Extract the [x, y] coordinate from the center of the cell holding the provided text.  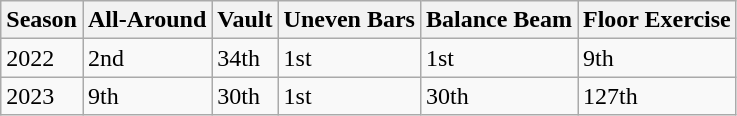
127th [658, 96]
2023 [42, 96]
Floor Exercise [658, 20]
Vault [245, 20]
2nd [146, 58]
All-Around [146, 20]
Uneven Bars [349, 20]
Balance Beam [498, 20]
2022 [42, 58]
Season [42, 20]
34th [245, 58]
